Extract the [X, Y] coordinate from the center of the cell holding the provided text.  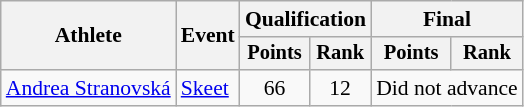
Final [447, 19]
Did not advance [447, 88]
Athlete [88, 36]
Qualification [306, 19]
66 [274, 88]
Andrea Stranovská [88, 88]
Skeet [208, 88]
Event [208, 36]
12 [340, 88]
